From the cell containing the given text, extract its center point as [x, y] coordinate. 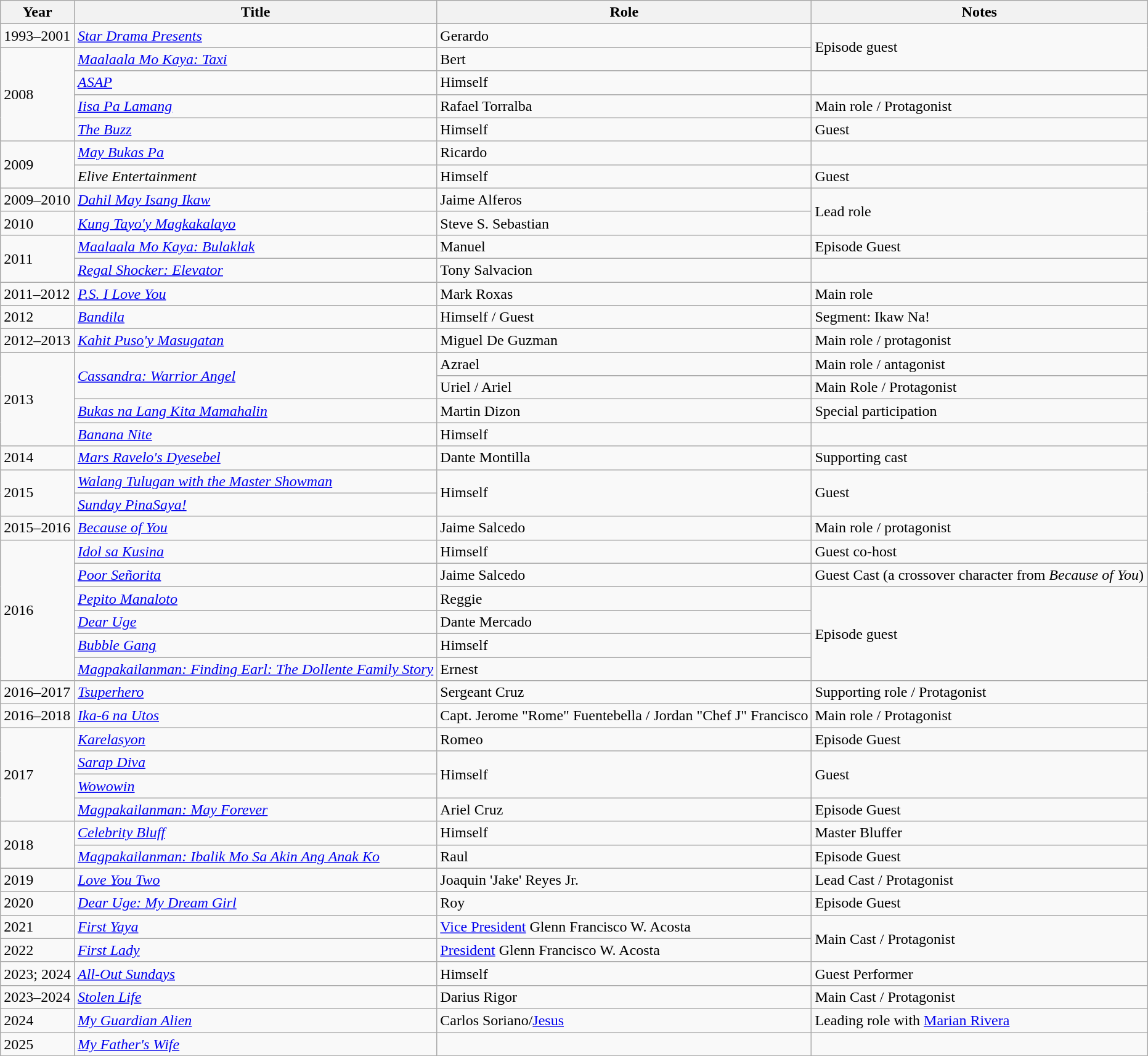
Supporting cast [980, 458]
Dante Montilla [624, 458]
Guest co-host [980, 551]
Walang Tulugan with the Master Showman [255, 481]
2021 [38, 927]
My Guardian Alien [255, 1020]
Capt. Jerome "Rome" Fuentebella / Jordan "Chef J" Francisco [624, 716]
Darius Rigor [624, 997]
The Buzz [255, 129]
Raul [624, 856]
Maalaala Mo Kaya: Bulaklak [255, 246]
ASAP [255, 83]
Karelasyon [255, 739]
Bandila [255, 317]
Sergeant Cruz [624, 692]
2025 [38, 1044]
Ika-6 na Utos [255, 716]
Regal Shocker: Elevator [255, 270]
2016–2018 [38, 716]
Carlos Soriano/Jesus [624, 1020]
2010 [38, 223]
2012–2013 [38, 341]
Jaime Alferos [624, 200]
Mars Ravelo's Dyesebel [255, 458]
Miguel De Guzman [624, 341]
2013 [38, 399]
Rafael Torralba [624, 106]
2015–2016 [38, 528]
2016 [38, 610]
Kung Tayo'y Magkakalayo [255, 223]
Azrael [624, 364]
2009 [38, 164]
Bert [624, 59]
Stolen Life [255, 997]
Dante Mercado [624, 622]
Dahil May Isang Ikaw [255, 200]
Kahit Puso'y Masugatan [255, 341]
2017 [38, 774]
Wowowin [255, 786]
2012 [38, 317]
May Bukas Pa [255, 153]
2019 [38, 880]
Master Bluffer [980, 833]
Idol sa Kusina [255, 551]
2011–2012 [38, 294]
Manuel [624, 246]
Roy [624, 903]
Bukas na Lang Kita Mamahalin [255, 411]
Ricardo [624, 153]
Guest Performer [980, 973]
2023–2024 [38, 997]
My Father's Wife [255, 1044]
Joaquin 'Jake' Reyes Jr. [624, 880]
Supporting role / Protagonist [980, 692]
Elive Entertainment [255, 176]
2016–2017 [38, 692]
Love You Two [255, 880]
Guest Cast (a crossover character from Because of You) [980, 575]
2014 [38, 458]
2009–2010 [38, 200]
Maalaala Mo Kaya: Taxi [255, 59]
Himself / Guest [624, 317]
2015 [38, 493]
Magpakailanman: May Forever [255, 810]
Poor Señorita [255, 575]
Tsuperhero [255, 692]
2020 [38, 903]
Lead role [980, 211]
Iisa Pa Lamang [255, 106]
Dear Uge [255, 622]
Year [38, 12]
Ariel Cruz [624, 810]
All-Out Sundays [255, 973]
Romeo [624, 739]
Role [624, 12]
Bubble Gang [255, 645]
Vice President Glenn Francisco W. Acosta [624, 927]
President Glenn Francisco W. Acosta [624, 950]
Banana Nite [255, 434]
Martin Dizon [624, 411]
Main role [980, 294]
P.S. I Love You [255, 294]
Steve S. Sebastian [624, 223]
Magpakailanman: Ibalik Mo Sa Akin Ang Anak Ko [255, 856]
Star Drama Presents [255, 36]
Notes [980, 12]
Mark Roxas [624, 294]
Title [255, 12]
Tony Salvacion [624, 270]
Sarap Diva [255, 763]
Leading role with Marian Rivera [980, 1020]
Uriel / Ariel [624, 388]
Ernest [624, 668]
Reggie [624, 598]
Gerardo [624, 36]
1993–2001 [38, 36]
2008 [38, 94]
Sunday PinaSaya! [255, 505]
2023; 2024 [38, 973]
First Lady [255, 950]
2011 [38, 258]
Magpakailanman: Finding Earl: The Dollente Family Story [255, 668]
Main role / antagonist [980, 364]
Lead Cast / Protagonist [980, 880]
Celebrity Bluff [255, 833]
2022 [38, 950]
Pepito Manaloto [255, 598]
2024 [38, 1020]
2018 [38, 845]
First Yaya [255, 927]
Segment: Ikaw Na! [980, 317]
Special participation [980, 411]
Cassandra: Warrior Angel [255, 376]
Main Role / Protagonist [980, 388]
Dear Uge: My Dream Girl [255, 903]
Because of You [255, 528]
